From the cell containing the given text, extract its center point as [x, y] coordinate. 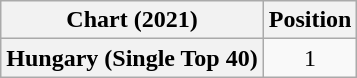
Chart (2021) [132, 20]
1 [310, 58]
Position [310, 20]
Hungary (Single Top 40) [132, 58]
